Scan for the cell matching the given text and deliver its [x, y] coordinate at center. 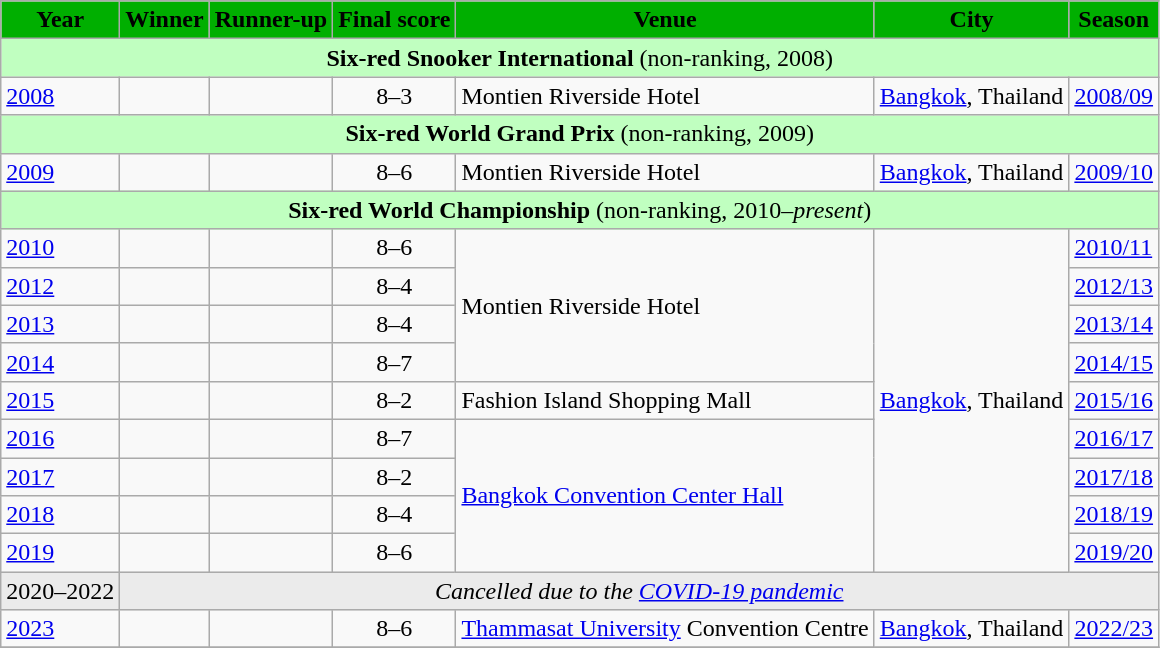
Thammasat University Convention Centre [665, 629]
2022/23 [1114, 629]
2017/18 [1114, 477]
2014/15 [1114, 362]
2013 [60, 324]
Year [60, 20]
2016 [60, 438]
8–3 [394, 96]
2008 [60, 96]
Cancelled due to the COVID-19 pandemic [640, 591]
Final score [394, 20]
2009/10 [1114, 172]
2016/17 [1114, 438]
2012/13 [1114, 286]
Season [1114, 20]
2015/16 [1114, 400]
Bangkok Convention Center Hall [665, 495]
2008/09 [1114, 96]
2017 [60, 477]
2020–2022 [60, 591]
2015 [60, 400]
Six-red Snooker International (non-ranking, 2008) [580, 58]
2014 [60, 362]
2018/19 [1114, 515]
2012 [60, 286]
2018 [60, 515]
2019 [60, 553]
2010/11 [1114, 248]
2010 [60, 248]
Venue [665, 20]
2013/14 [1114, 324]
2023 [60, 629]
Winner [164, 20]
2019/20 [1114, 553]
2009 [60, 172]
Six-red World Championship (non-ranking, 2010–present) [580, 210]
City [972, 20]
Six-red World Grand Prix (non-ranking, 2009) [580, 134]
Runner-up [271, 20]
Fashion Island Shopping Mall [665, 400]
